Locate the cell with the specified text and output its (X, Y) center coordinate. 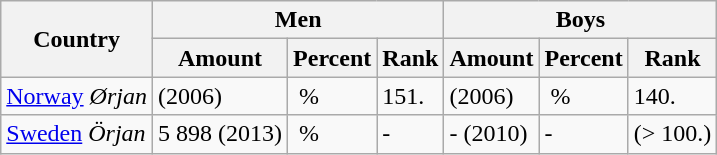
140. (672, 96)
5 898 (2013) (220, 134)
151. (410, 96)
Country (77, 39)
Boys (580, 20)
(> 100.) (672, 134)
Norway Ørjan (77, 96)
- (2010) (492, 134)
Sweden Örjan (77, 134)
Men (298, 20)
